Output the [x, y] coordinate of the center of the cell containing the given text.  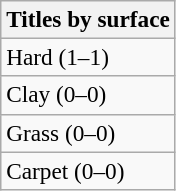
Clay (0–0) [88, 95]
Titles by surface [88, 19]
Carpet (0–0) [88, 170]
Hard (1–1) [88, 57]
Grass (0–0) [88, 133]
